Locate the cell with the specified text and output its [x, y] center coordinate. 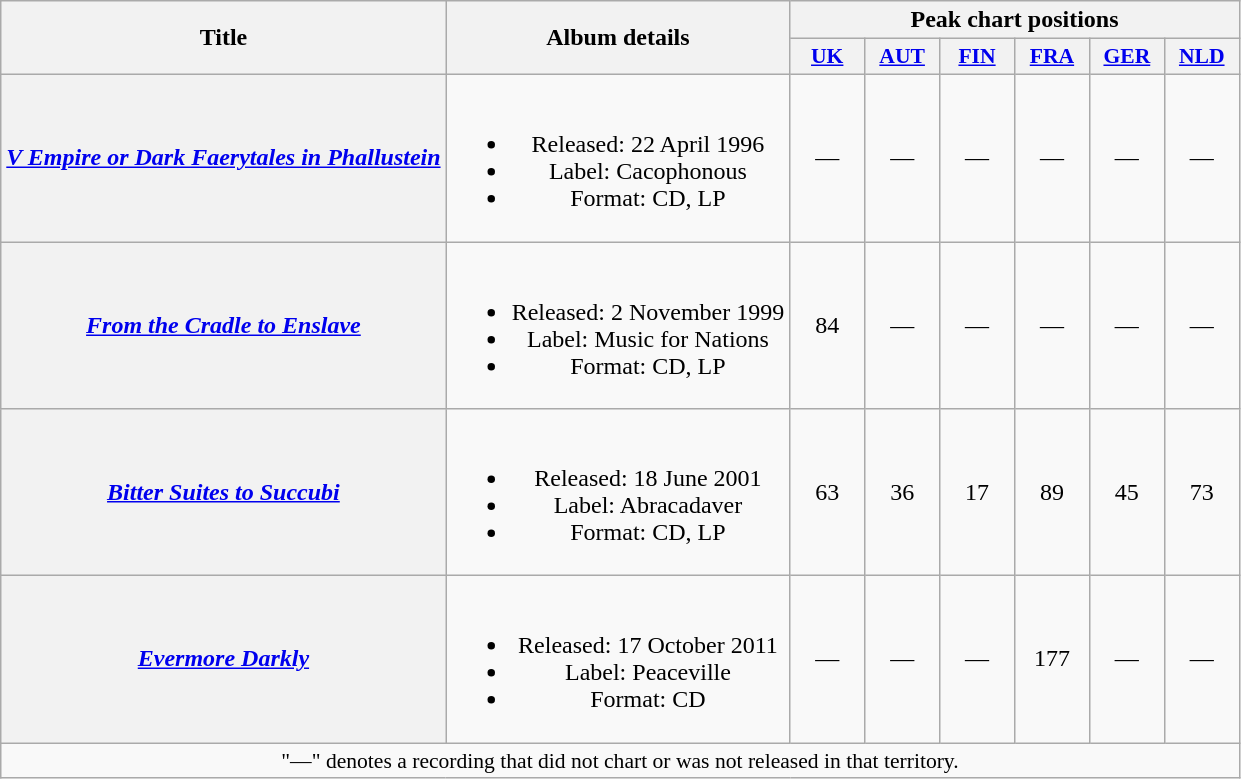
Bitter Suites to Succubi [224, 492]
36 [902, 492]
Peak chart positions [1014, 20]
"—" denotes a recording that did not chart or was not released in that territory. [620, 761]
Released: 17 October 2011Label: PeacevilleFormat: CD [618, 660]
84 [828, 326]
Album details [618, 38]
From the Cradle to Enslave [224, 326]
Released: 18 June 2001Label: AbracadaverFormat: CD, LP [618, 492]
FIN [978, 57]
Evermore Darkly [224, 660]
UK [828, 57]
Title [224, 38]
45 [1126, 492]
73 [1202, 492]
FRA [1052, 57]
17 [978, 492]
63 [828, 492]
Released: 22 April 1996Label: CacophonousFormat: CD, LP [618, 158]
NLD [1202, 57]
89 [1052, 492]
Released: 2 November 1999Label: Music for NationsFormat: CD, LP [618, 326]
AUT [902, 57]
177 [1052, 660]
V Empire or Dark Faerytales in Phallustein [224, 158]
GER [1126, 57]
